Return [X, Y] of the center of cell containing provided text 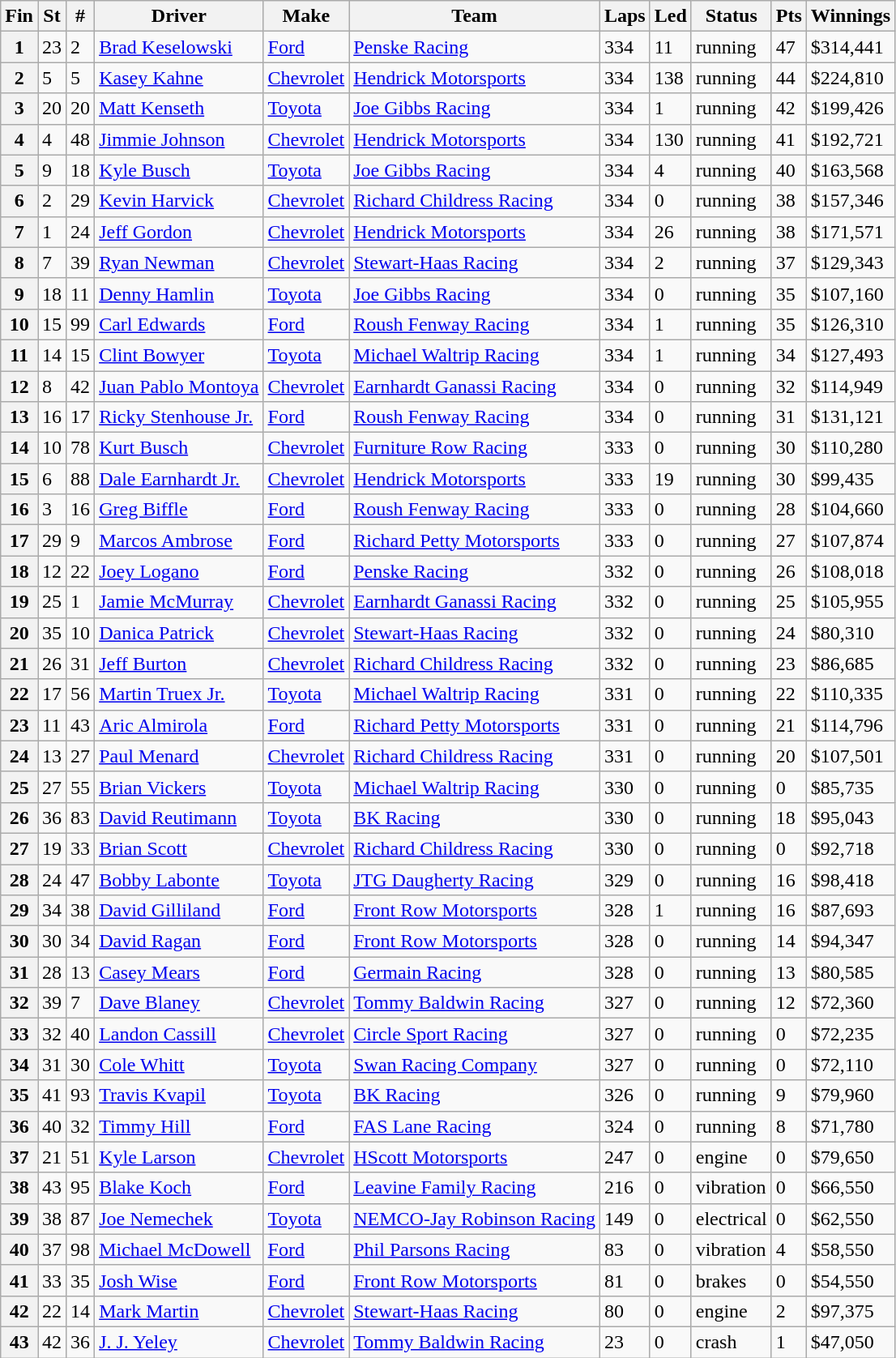
$62,550 [851, 1219]
$314,441 [851, 47]
Furniture Row Racing [475, 448]
Jimmie Johnson [179, 139]
$99,435 [851, 479]
$110,280 [851, 448]
$72,360 [851, 1003]
$107,160 [851, 293]
Kevin Harvick [179, 201]
Kyle Busch [179, 170]
David Reutimann [179, 818]
326 [625, 1095]
$85,735 [851, 787]
Driver [179, 16]
$47,050 [851, 1342]
$72,110 [851, 1065]
$66,550 [851, 1188]
Swan Racing Company [475, 1065]
$86,685 [851, 664]
$171,571 [851, 232]
Aric Almirola [179, 725]
Matt Kenseth [179, 109]
Kyle Larson [179, 1157]
JTG Daugherty Racing [475, 879]
Dave Blaney [179, 1003]
$107,501 [851, 756]
Fin [19, 16]
$94,347 [851, 942]
130 [671, 139]
Travis Kvapil [179, 1095]
HScott Motorsports [475, 1157]
81 [625, 1280]
Germain Racing [475, 972]
FAS Lane Racing [475, 1126]
$108,018 [851, 571]
Marcos Ambrose [179, 540]
David Gilliland [179, 911]
Winnings [851, 16]
324 [625, 1126]
$79,960 [851, 1095]
Michael McDowell [179, 1249]
44 [789, 78]
Jeff Gordon [179, 232]
247 [625, 1157]
Martin Truex Jr. [179, 694]
$107,874 [851, 540]
Pts [789, 16]
electrical [731, 1219]
# [81, 16]
$105,955 [851, 602]
Timmy Hill [179, 1126]
Bobby Labonte [179, 879]
149 [625, 1219]
$98,418 [851, 879]
Laps [625, 16]
$72,235 [851, 1034]
95 [81, 1188]
brakes [731, 1280]
$224,810 [851, 78]
$54,550 [851, 1280]
$126,310 [851, 324]
Led [671, 16]
Joe Nemechek [179, 1219]
80 [625, 1311]
51 [81, 1157]
56 [81, 694]
NEMCO-Jay Robinson Racing [475, 1219]
88 [81, 479]
$104,660 [851, 510]
$131,121 [851, 417]
Leavine Family Racing [475, 1188]
Carl Edwards [179, 324]
Cole Whitt [179, 1065]
Casey Mears [179, 972]
$127,493 [851, 355]
Kasey Kahne [179, 78]
Team [475, 16]
48 [81, 139]
Greg Biffle [179, 510]
Landon Cassill [179, 1034]
93 [81, 1095]
Ricky Stenhouse Jr. [179, 417]
Ryan Newman [179, 263]
$114,949 [851, 386]
$71,780 [851, 1126]
David Ragan [179, 942]
$163,568 [851, 170]
Phil Parsons Racing [475, 1249]
Danica Patrick [179, 633]
Brian Vickers [179, 787]
Jeff Burton [179, 664]
Make [306, 16]
$95,043 [851, 818]
Denny Hamlin [179, 293]
$157,346 [851, 201]
$87,693 [851, 911]
Kurt Busch [179, 448]
55 [81, 787]
$110,335 [851, 694]
Blake Koch [179, 1188]
Clint Bowyer [179, 355]
Circle Sport Racing [475, 1034]
crash [731, 1342]
99 [81, 324]
$192,721 [851, 139]
Status [731, 16]
$129,343 [851, 263]
78 [81, 448]
216 [625, 1188]
87 [81, 1219]
$80,310 [851, 633]
Jamie McMurray [179, 602]
$114,796 [851, 725]
$199,426 [851, 109]
Brad Keselowski [179, 47]
Brian Scott [179, 848]
J. J. Yeley [179, 1342]
Mark Martin [179, 1311]
Paul Menard [179, 756]
$97,375 [851, 1311]
Dale Earnhardt Jr. [179, 479]
138 [671, 78]
$58,550 [851, 1249]
$79,650 [851, 1157]
329 [625, 879]
Josh Wise [179, 1280]
Joey Logano [179, 571]
98 [81, 1249]
$80,585 [851, 972]
$92,718 [851, 848]
St [52, 16]
Juan Pablo Montoya [179, 386]
